Return the (X, Y) coordinate for the center point of the cell that contains the specified text.  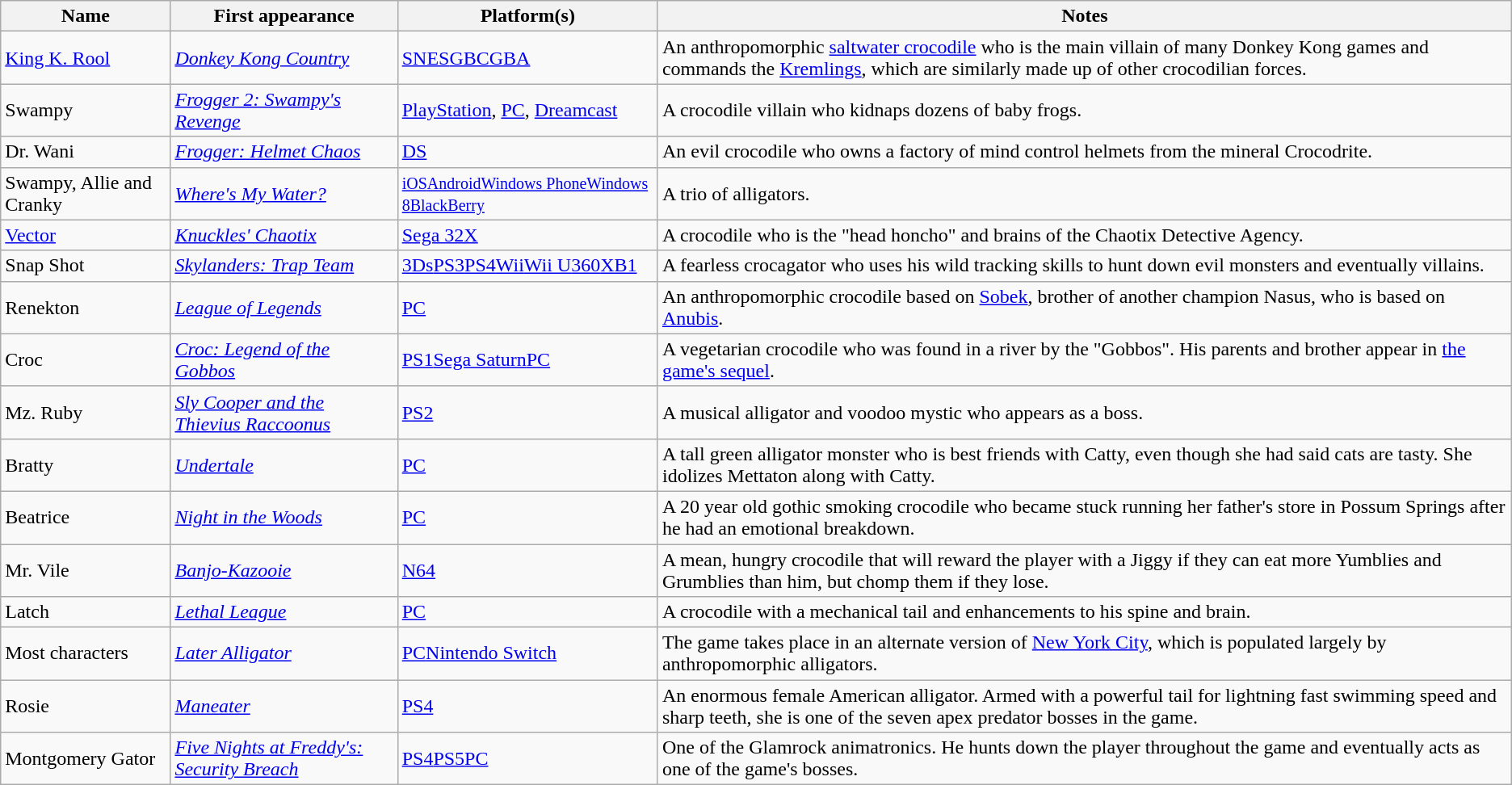
SNESGBCGBA (527, 58)
An anthropomorphic crocodile based on Sobek, brother of another champion Nasus, who is based on Anubis. (1084, 307)
Sly Cooper and the Thievius Raccoonus (284, 412)
Montgomery Gator (86, 759)
PlayStation, PC, Dreamcast (527, 110)
First appearance (284, 16)
Beatrice (86, 517)
Frogger: Helmet Chaos (284, 152)
PCNintendo Switch (527, 654)
Rosie (86, 706)
Name (86, 16)
Croc (86, 360)
Undertale (284, 465)
Croc: Legend of the Gobbos (284, 360)
Platform(s) (527, 16)
Sega 32X (527, 235)
Donkey Kong Country (284, 58)
Knuckles' Chaotix (284, 235)
Bratty (86, 465)
An evil crocodile who owns a factory of mind control helmets from the mineral Crocodrite. (1084, 152)
One of the Glamrock animatronics. He hunts down the player throughout the game and eventually acts as one of the game's bosses. (1084, 759)
Latch (86, 612)
Where's My Water? (284, 194)
League of Legends (284, 307)
A tall green alligator monster who is best friends with Catty, even though she had said cats are tasty. She idolizes Mettaton along with Catty. (1084, 465)
A vegetarian crocodile who was found in a river by the "Gobbos". His parents and brother appear in the game's sequel. (1084, 360)
A mean, hungry crocodile that will reward the player with a Jiggy if they can eat more Yumblies and Grumblies than him, but chomp them if they lose. (1084, 570)
Later Alligator (284, 654)
iOSAndroidWindows PhoneWindows 8BlackBerry (527, 194)
Dr. Wani (86, 152)
Skylanders: Trap Team (284, 266)
A trio of alligators. (1084, 194)
Mr. Vile (86, 570)
Renekton (86, 307)
Notes (1084, 16)
Most characters (86, 654)
Five Nights at Freddy's: Security Breach (284, 759)
King K. Rool (86, 58)
PS2 (527, 412)
Mz. Ruby (86, 412)
Snap Shot (86, 266)
Night in the Woods (284, 517)
The game takes place in an alternate version of New York City, which is populated largely by anthropomorphic alligators. (1084, 654)
A 20 year old gothic smoking crocodile who became stuck running her father's store in Possum Springs after he had an emotional breakdown. (1084, 517)
A crocodile who is the "head honcho" and brains of the Chaotix Detective Agency. (1084, 235)
3DsPS3PS4WiiWii U360XB1 (527, 266)
PS4 (527, 706)
DS (527, 152)
A fearless crocagator who uses his wild tracking skills to hunt down evil monsters and eventually villains. (1084, 266)
A crocodile villain who kidnaps dozens of baby frogs. (1084, 110)
PS1Sega SaturnPC (527, 360)
Lethal League (284, 612)
Swampy, Allie and Cranky (86, 194)
A crocodile with a mechanical tail and enhancements to his spine and brain. (1084, 612)
Swampy (86, 110)
Maneater (284, 706)
Frogger 2: Swampy's Revenge (284, 110)
Banjo-Kazooie (284, 570)
Vector (86, 235)
N64 (527, 570)
PS4PS5PC (527, 759)
A musical alligator and voodoo mystic who appears as a boss. (1084, 412)
